Locate the cell with the specified text and output its [x, y] center coordinate. 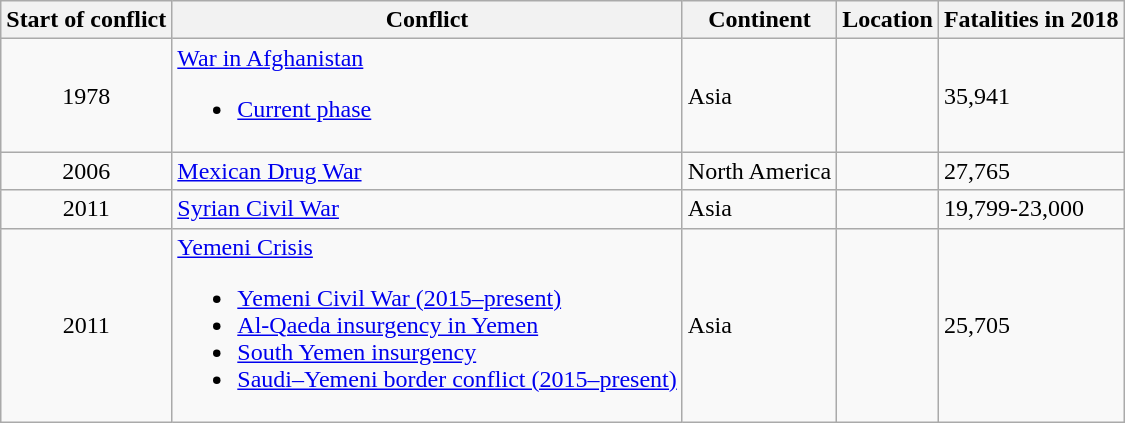
Continent [759, 20]
Fatalities in 2018 [1031, 20]
Start of conflict [86, 20]
27,765 [1031, 171]
1978 [86, 96]
25,705 [1031, 325]
19,799-23,000 [1031, 209]
Syrian Civil War [428, 209]
Mexican Drug War [428, 171]
North America [759, 171]
2006 [86, 171]
35,941 [1031, 96]
War in AfghanistanCurrent phase [428, 96]
Conflict [428, 20]
Location [888, 20]
Yemeni CrisisYemeni Civil War (2015–present)Al-Qaeda insurgency in YemenSouth Yemen insurgencySaudi–Yemeni border conflict (2015–present) [428, 325]
